For the text-containing cell, return its midpoint in (x, y) coordinate format. 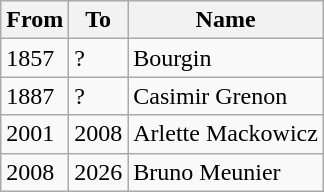
Casimir Grenon (226, 96)
Name (226, 20)
2001 (35, 134)
Arlette Mackowicz (226, 134)
Bruno Meunier (226, 172)
1857 (35, 58)
Bourgin (226, 58)
From (35, 20)
2026 (98, 172)
To (98, 20)
1887 (35, 96)
